Detect which cell encompasses the target text, then output its [X, Y] center coordinate. 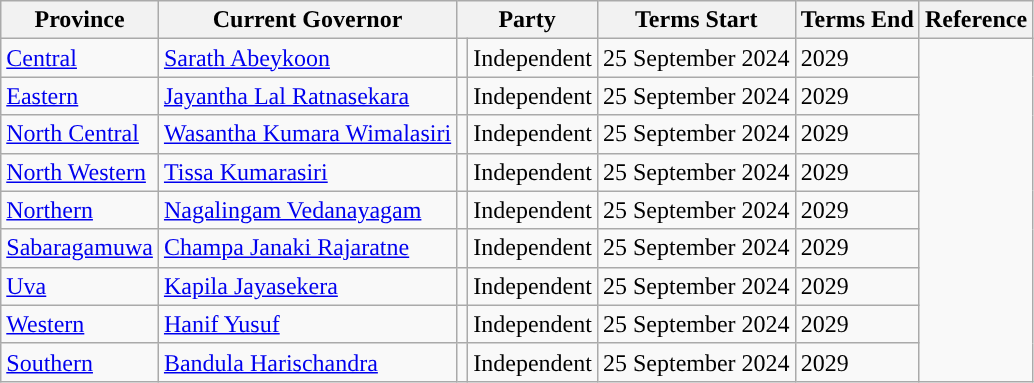
Nagalingam Vedanayagam [307, 210]
Sabaragamuwa [80, 248]
Kapila Jayasekera [307, 286]
Tissa Kumarasiri [307, 172]
Western [80, 324]
Southern [80, 362]
Terms Start [696, 20]
Bandula Harischandra [307, 362]
North Western [80, 172]
Terms End [857, 20]
Wasantha Kumara Wimalasiri [307, 134]
Jayantha Lal Ratnasekara [307, 96]
Province [80, 20]
Northern [80, 210]
Hanif Yusuf [307, 324]
Eastern [80, 96]
Sarath Abeykoon [307, 58]
Central [80, 58]
Current Governor [307, 20]
North Central [80, 134]
Reference [976, 20]
Champa Janaki Rajaratne [307, 248]
Party [528, 20]
Uva [80, 286]
